Capture the cell that displays the provided text and extract its [X, Y] central coordinate. 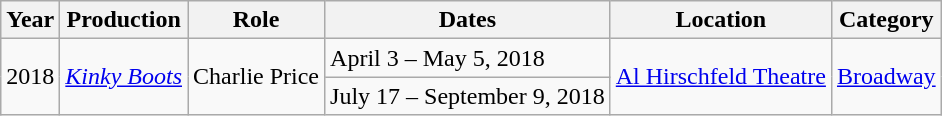
Charlie Price [256, 77]
Location [720, 20]
Year [30, 20]
Dates [468, 20]
Kinky Boots [124, 77]
April 3 – May 5, 2018 [468, 58]
Broadway [886, 77]
2018 [30, 77]
Role [256, 20]
Production [124, 20]
Al Hirschfeld Theatre [720, 77]
Category [886, 20]
July 17 – September 9, 2018 [468, 96]
